Return [x, y] of the center of cell containing provided text 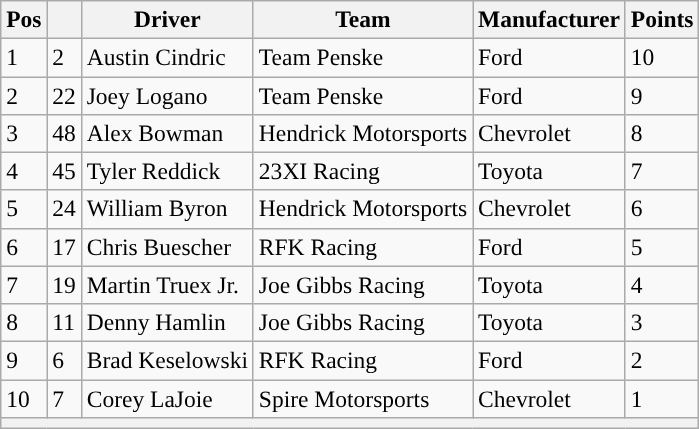
23XI Racing [362, 171]
Corey LaJoie [167, 398]
Tyler Reddick [167, 171]
Pos [24, 19]
48 [64, 133]
19 [64, 285]
Driver [167, 19]
Joey Logano [167, 95]
Denny Hamlin [167, 322]
Martin Truex Jr. [167, 285]
Team [362, 19]
24 [64, 209]
Points [662, 19]
William Byron [167, 209]
Brad Keselowski [167, 360]
22 [64, 95]
Manufacturer [550, 19]
Chris Buescher [167, 247]
Austin Cindric [167, 57]
Spire Motorsports [362, 398]
17 [64, 247]
11 [64, 322]
45 [64, 171]
Alex Bowman [167, 133]
